For the text-containing cell, return its midpoint in [x, y] coordinate format. 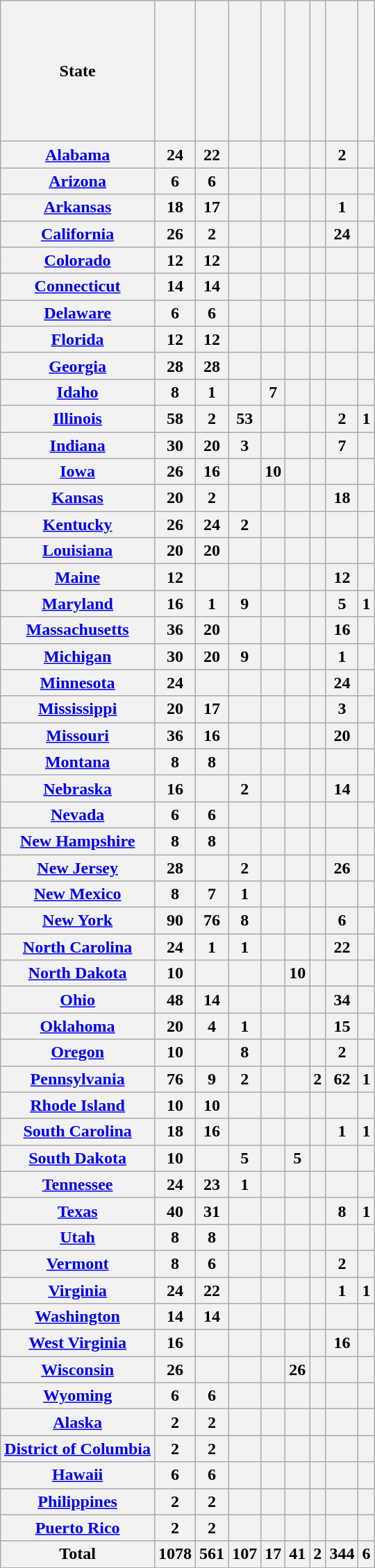
Texas [78, 1211]
1078 [175, 1554]
Connecticut [78, 287]
Philippines [78, 1501]
New Mexico [78, 894]
Kansas [78, 498]
Oregon [78, 1053]
New Hampshire [78, 841]
Nebraska [78, 788]
4 [212, 1026]
South Dakota [78, 1158]
South Carolina [78, 1132]
561 [212, 1554]
58 [175, 418]
Indiana [78, 445]
Ohio [78, 1000]
Massachusetts [78, 630]
41 [297, 1554]
Arkansas [78, 207]
California [78, 234]
Vermont [78, 1263]
Florida [78, 339]
Puerto Rico [78, 1528]
North Dakota [78, 973]
90 [175, 921]
15 [342, 1026]
34 [342, 1000]
Minnesota [78, 683]
Nevada [78, 815]
Rhode Island [78, 1105]
North Carolina [78, 947]
Delaware [78, 313]
Mississippi [78, 709]
Oklahoma [78, 1026]
31 [212, 1211]
Tennessee [78, 1184]
Louisiana [78, 551]
Washington [78, 1317]
344 [342, 1554]
Colorado [78, 260]
Michigan [78, 656]
Idaho [78, 392]
Missouri [78, 735]
Georgia [78, 366]
Virginia [78, 1290]
Alabama [78, 155]
New Jersey [78, 868]
Wisconsin [78, 1370]
District of Columbia [78, 1449]
Hawaii [78, 1475]
48 [175, 1000]
Arizona [78, 181]
62 [342, 1079]
Utah [78, 1237]
New York [78, 921]
Alaska [78, 1422]
53 [244, 418]
Maine [78, 577]
Total [78, 1554]
Illinois [78, 418]
Iowa [78, 472]
23 [212, 1184]
State [78, 71]
Montana [78, 762]
40 [175, 1211]
107 [244, 1554]
Kentucky [78, 525]
West Virginia [78, 1343]
Wyoming [78, 1396]
Pennsylvania [78, 1079]
Maryland [78, 604]
